Scan for the cell matching the given text and deliver its (x, y) coordinate at center. 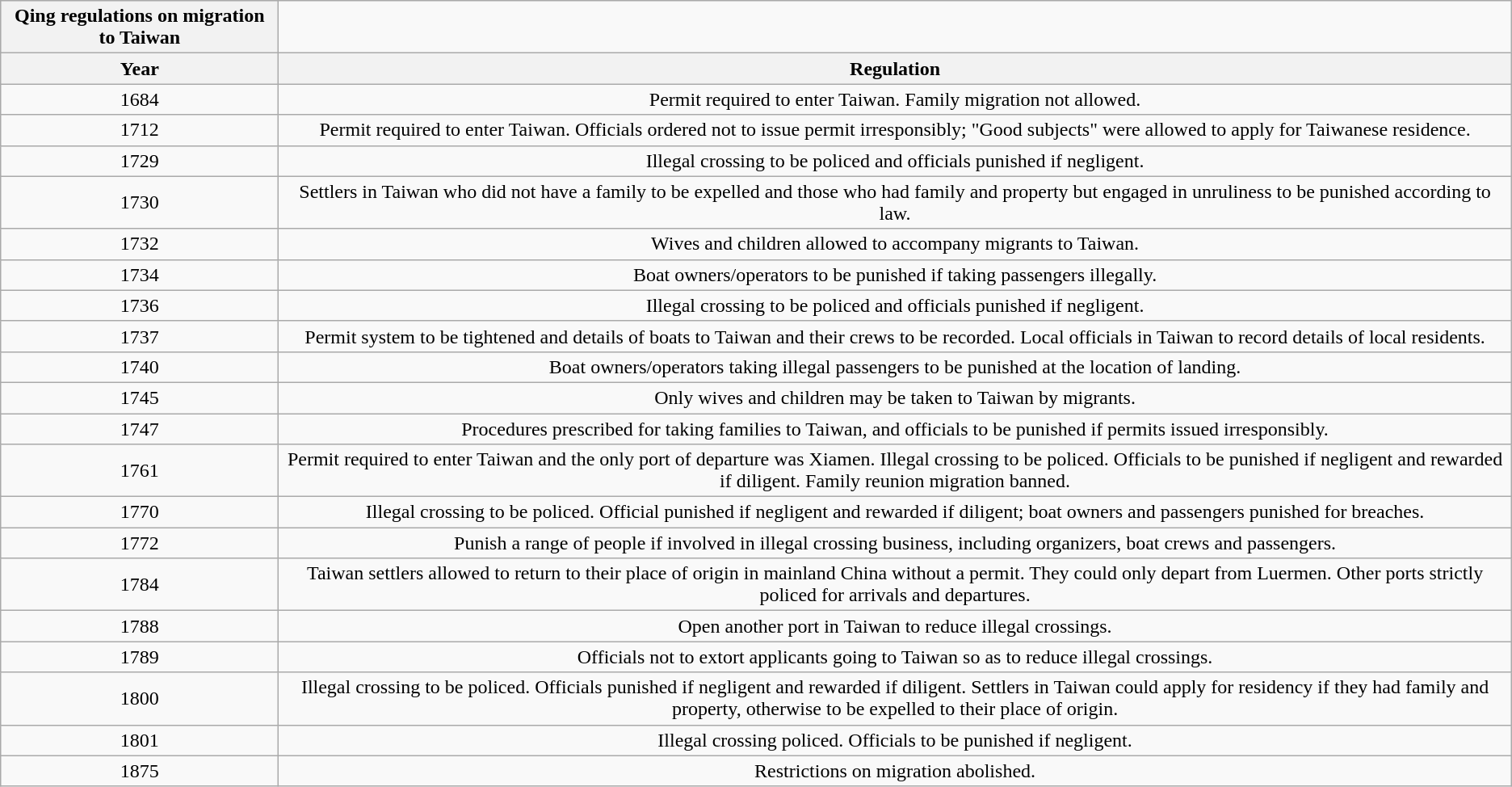
1875 (140, 771)
1747 (140, 429)
1784 (140, 585)
1730 (140, 202)
1788 (140, 626)
1736 (140, 305)
1772 (140, 543)
Procedures prescribed for taking families to Taiwan, and officials to be punished if permits issued irresponsibly. (895, 429)
Year (140, 69)
Restrictions on migration abolished. (895, 771)
Boat owners/operators taking illegal passengers to be punished at the location of landing. (895, 367)
1732 (140, 244)
Only wives and children may be taken to Taiwan by migrants. (895, 398)
Punish a range of people if involved in illegal crossing business, including organizers, boat crews and passengers. (895, 543)
1740 (140, 367)
Illegal crossing to be policed. Official punished if negligent and rewarded if diligent; boat owners and passengers punished for breaches. (895, 512)
Officials not to extort applicants going to Taiwan so as to reduce illegal crossings. (895, 657)
1789 (140, 657)
1729 (140, 161)
1712 (140, 130)
1800 (140, 698)
Qing regulations on migration to Taiwan (140, 27)
Open another port in Taiwan to reduce illegal crossings. (895, 626)
Permit required to enter Taiwan. Family migration not allowed. (895, 99)
Regulation (895, 69)
1770 (140, 512)
1737 (140, 336)
Wives and children allowed to accompany migrants to Taiwan. (895, 244)
Permit required to enter Taiwan. Officials ordered not to issue permit irresponsibly; "Good subjects" were allowed to apply for Taiwanese residence. (895, 130)
1801 (140, 740)
1761 (140, 470)
Illegal crossing policed. Officials to be punished if negligent. (895, 740)
1684 (140, 99)
1734 (140, 275)
Boat owners/operators to be punished if taking passengers illegally. (895, 275)
1745 (140, 398)
